Return the [X, Y] coordinate for the center point of the cell that contains the specified text.  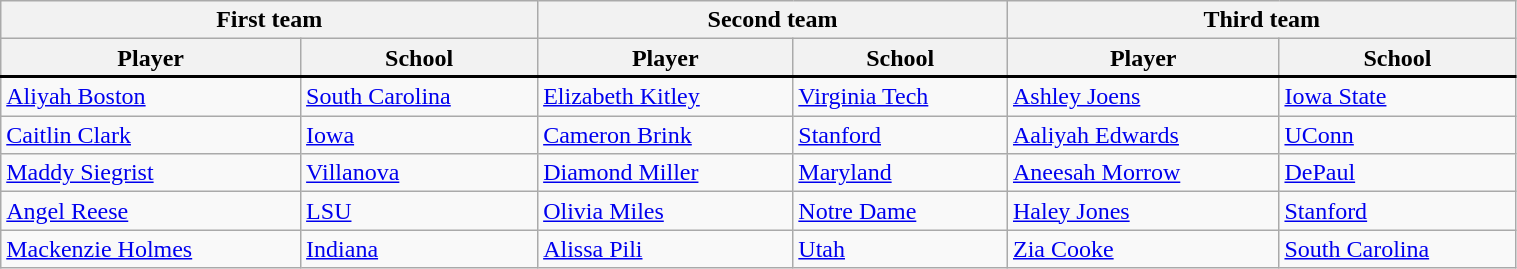
UConn [1398, 135]
Diamond Miller [666, 173]
Elizabeth Kitley [666, 96]
Notre Dame [900, 211]
Second team [773, 20]
Caitlin Clark [151, 135]
Maddy Siegrist [151, 173]
DePaul [1398, 173]
Aaliyah Edwards [1142, 135]
Iowa [420, 135]
Villanova [420, 173]
Iowa State [1398, 96]
Angel Reese [151, 211]
Mackenzie Holmes [151, 249]
Utah [900, 249]
Ashley Joens [1142, 96]
Maryland [900, 173]
Virginia Tech [900, 96]
First team [270, 20]
Olivia Miles [666, 211]
Aliyah Boston [151, 96]
LSU [420, 211]
Indiana [420, 249]
Third team [1262, 20]
Cameron Brink [666, 135]
Aneesah Morrow [1142, 173]
Alissa Pili [666, 249]
Haley Jones [1142, 211]
Zia Cooke [1142, 249]
